Return the (x, y) coordinate for the center point of the cell that contains the specified text.  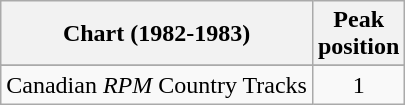
1 (358, 85)
Canadian RPM Country Tracks (157, 85)
Chart (1982-1983) (157, 34)
Peakposition (358, 34)
